Return the (X, Y) coordinate for the center point of the cell that contains the specified text.  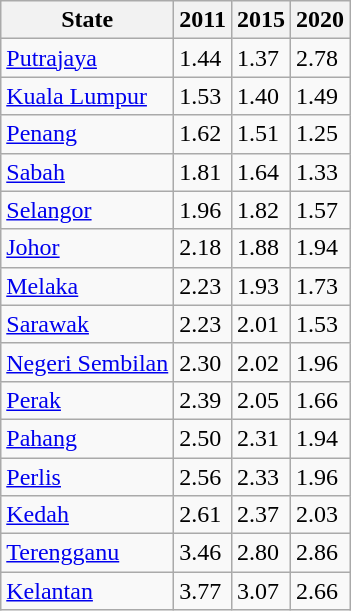
2.61 (203, 515)
Perlis (88, 477)
Melaka (88, 286)
2.05 (262, 400)
2011 (203, 20)
Kedah (88, 515)
2.33 (262, 477)
Pahang (88, 438)
Negeri Sembilan (88, 362)
3.07 (262, 591)
Terengganu (88, 553)
2.66 (320, 591)
2.30 (203, 362)
1.62 (203, 134)
2015 (262, 20)
Putrajaya (88, 58)
2.03 (320, 515)
Sabah (88, 172)
1.44 (203, 58)
1.82 (262, 210)
2.02 (262, 362)
3.46 (203, 553)
State (88, 20)
1.93 (262, 286)
2.37 (262, 515)
1.49 (320, 96)
2.18 (203, 248)
1.81 (203, 172)
2.80 (262, 553)
Kuala Lumpur (88, 96)
1.40 (262, 96)
2.50 (203, 438)
1.57 (320, 210)
2.86 (320, 553)
1.37 (262, 58)
Perak (88, 400)
2020 (320, 20)
2.78 (320, 58)
1.88 (262, 248)
1.64 (262, 172)
Kelantan (88, 591)
Selangor (88, 210)
2.31 (262, 438)
Penang (88, 134)
2.56 (203, 477)
1.25 (320, 134)
3.77 (203, 591)
1.51 (262, 134)
Sarawak (88, 324)
Johor (88, 248)
2.39 (203, 400)
2.01 (262, 324)
1.73 (320, 286)
1.66 (320, 400)
1.33 (320, 172)
